Extract the [x, y] coordinate from the center of the cell holding the provided text.  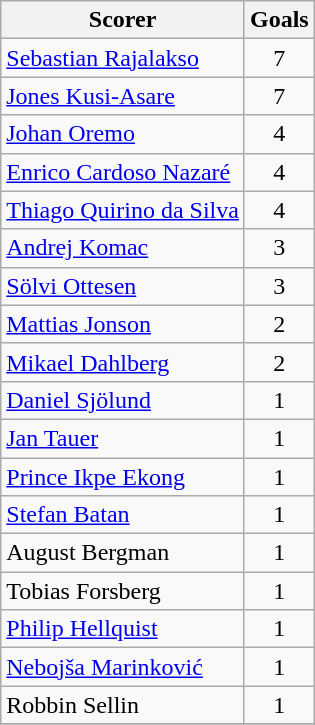
Thiago Quirino da Silva [123, 210]
Nebojša Marinković [123, 667]
Andrej Komac [123, 248]
Enrico Cardoso Nazaré [123, 172]
Sölvi Ottesen [123, 286]
Scorer [123, 20]
Stefan Batan [123, 515]
Sebastian Rajalakso [123, 58]
Mattias Jonson [123, 324]
August Bergman [123, 553]
Jones Kusi-Asare [123, 96]
Johan Oremo [123, 134]
Daniel Sjölund [123, 400]
Robbin Sellin [123, 705]
Jan Tauer [123, 438]
Tobias Forsberg [123, 591]
Goals [279, 20]
Philip Hellquist [123, 629]
Prince Ikpe Ekong [123, 477]
Mikael Dahlberg [123, 362]
